Return the (X, Y) coordinate for the center point of the cell that contains the specified text.  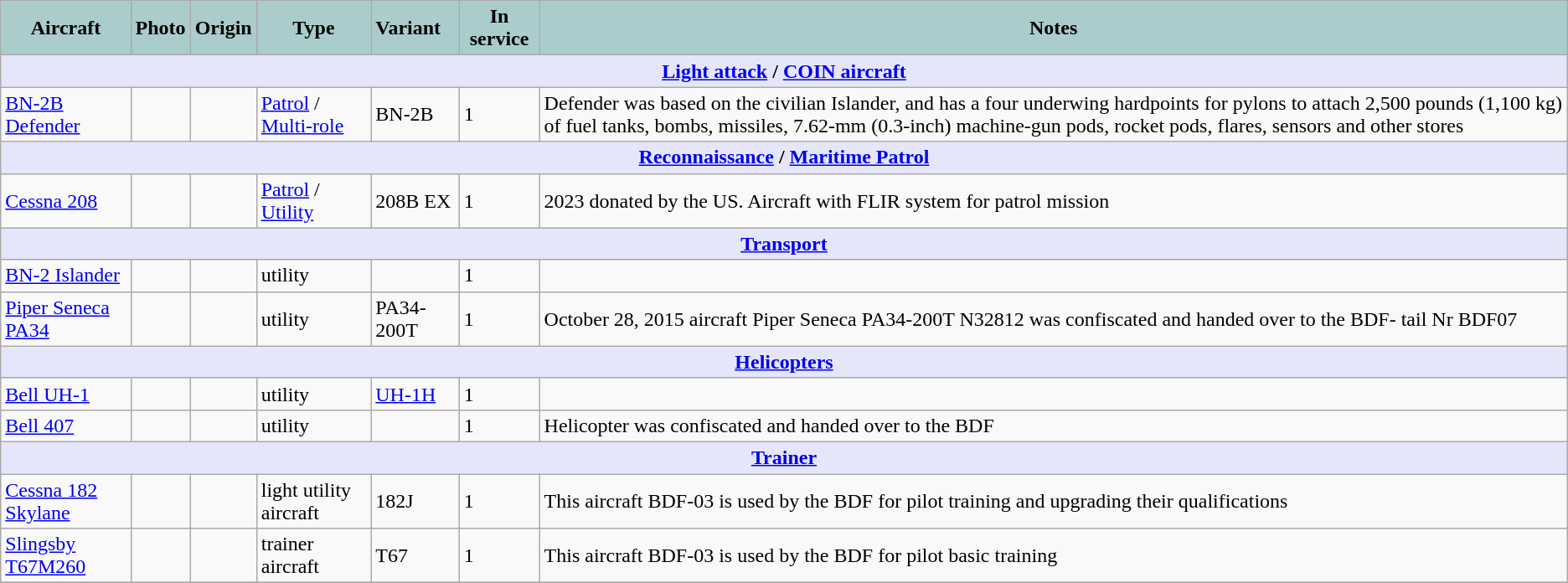
T67 (415, 556)
182J (415, 501)
Light attack / COIN aircraft (784, 71)
Patrol / Utility (313, 201)
Notes (1054, 28)
Cessna 208 (65, 201)
Origin (223, 28)
Helicopters (784, 362)
In service (499, 28)
Transport (784, 244)
Patrol / Multi-role (313, 114)
Piper Seneca PA34 (65, 318)
light utility aircraft (313, 501)
PA34-200T (415, 318)
BN-2B Defender (65, 114)
trainer aircraft (313, 556)
Type (313, 28)
October 28, 2015 aircraft Piper Seneca PA34-200T N32812 was confiscated and handed over to the BDF- tail Nr BDF07 (1054, 318)
Helicopter was confiscated and handed over to the BDF (1054, 426)
Aircraft (65, 28)
UH-1H (415, 394)
BN-2B (415, 114)
Cessna 182 Skylane (65, 501)
2023 donated by the US. Aircraft with FLIR system for patrol mission (1054, 201)
Reconnaissance / Maritime Patrol (784, 157)
Bell UH-1 (65, 394)
This aircraft BDF-03 is used by the BDF for pilot training and upgrading their qualifications (1054, 501)
Trainer (784, 457)
Bell 407 (65, 426)
This aircraft BDF-03 is used by the BDF for pilot basic training (1054, 556)
BN-2 Islander (65, 276)
208B EX (415, 201)
Variant (415, 28)
Slingsby T67M260 (65, 556)
Photo (161, 28)
